Search for the cell housing the specified text and yield its (X, Y) center coordinate. 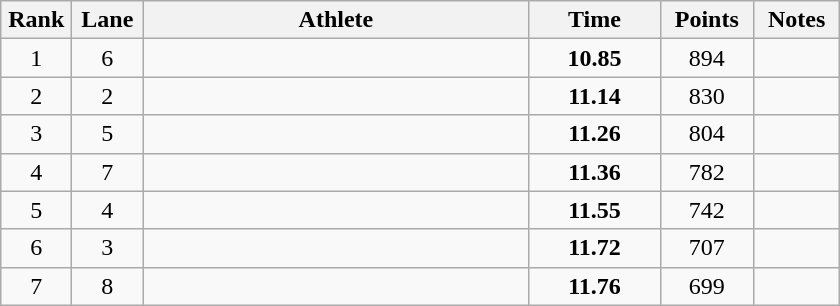
11.26 (594, 134)
699 (707, 286)
11.55 (594, 210)
894 (707, 58)
11.14 (594, 96)
11.36 (594, 172)
Rank (36, 20)
Athlete (336, 20)
830 (707, 96)
782 (707, 172)
8 (108, 286)
Points (707, 20)
Time (594, 20)
707 (707, 248)
Notes (797, 20)
742 (707, 210)
804 (707, 134)
10.85 (594, 58)
Lane (108, 20)
1 (36, 58)
11.76 (594, 286)
11.72 (594, 248)
